Find where the given text appears and provide that cell's center as (X, Y) coordinate. 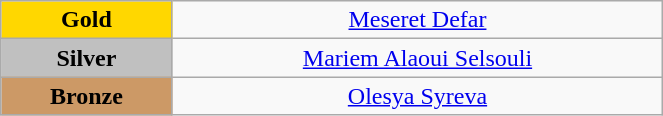
Mariem Alaoui Selsouli (418, 58)
Meseret Defar (418, 20)
Bronze (86, 96)
Olesya Syreva (418, 96)
Silver (86, 58)
Gold (86, 20)
